Determine the [x, y] coordinate at the center of the cell enclosing the given text.  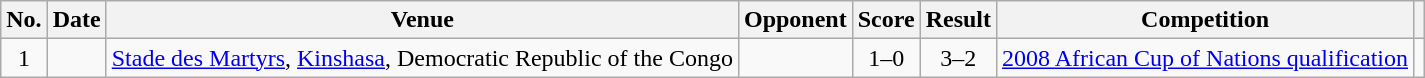
Competition [1206, 20]
1–0 [886, 58]
3–2 [958, 58]
1 [24, 58]
2008 African Cup of Nations qualification [1206, 58]
Venue [422, 20]
Date [76, 20]
Stade des Martyrs, Kinshasa, Democratic Republic of the Congo [422, 58]
Score [886, 20]
Result [958, 20]
No. [24, 20]
Opponent [795, 20]
